From the cell containing the given text, extract its center point as [X, Y] coordinate. 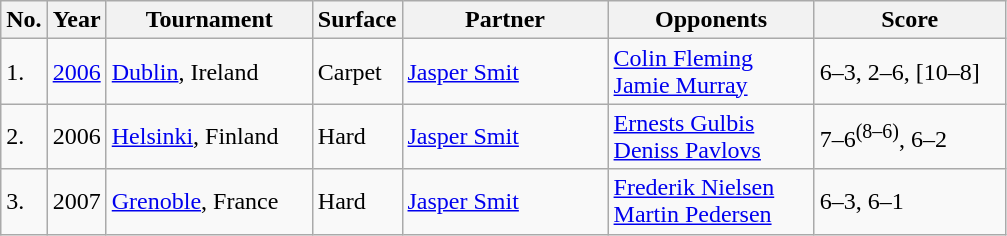
6–3, 6–1 [910, 202]
Dublin, Ireland [209, 72]
Tournament [209, 20]
Year [76, 20]
Surface [357, 20]
Frederik Nielsen Martin Pedersen [711, 202]
Score [910, 20]
Ernests Gulbis Deniss Pavlovs [711, 136]
1. [24, 72]
Grenoble, France [209, 202]
Colin Fleming Jamie Murray [711, 72]
2007 [76, 202]
6–3, 2–6, [10–8] [910, 72]
Helsinki, Finland [209, 136]
Carpet [357, 72]
Partner [505, 20]
7–6(8–6), 6–2 [910, 136]
3. [24, 202]
2. [24, 136]
No. [24, 20]
Opponents [711, 20]
